Return the [x, y] coordinate for the center point of the cell that contains the specified text.  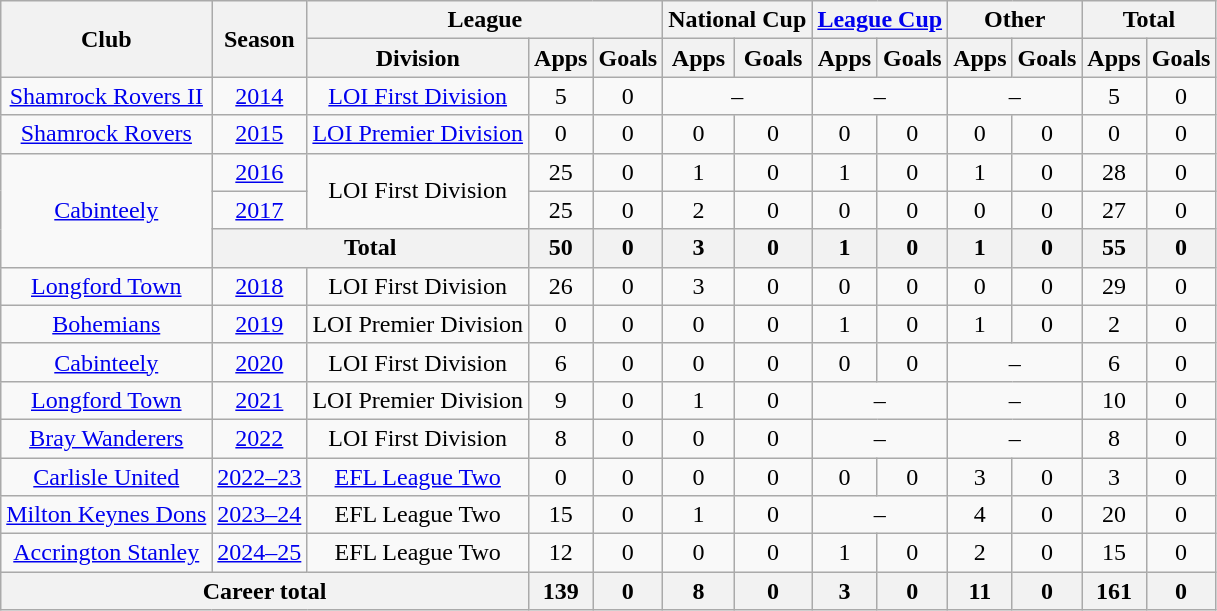
4 [980, 515]
Bohemians [106, 324]
10 [1114, 400]
2017 [260, 210]
2018 [260, 286]
2020 [260, 362]
55 [1114, 248]
Accrington Stanley [106, 553]
50 [561, 248]
Other [1015, 20]
29 [1114, 286]
20 [1114, 515]
2015 [260, 134]
Carlisle United [106, 477]
League Cup [880, 20]
2022 [260, 438]
2021 [260, 400]
Division [418, 58]
Career total [265, 591]
2024–25 [260, 553]
2016 [260, 172]
11 [980, 591]
27 [1114, 210]
Shamrock Rovers [106, 134]
139 [561, 591]
2019 [260, 324]
9 [561, 400]
Bray Wanderers [106, 438]
Milton Keynes Dons [106, 515]
2022–23 [260, 477]
2023–24 [260, 515]
26 [561, 286]
League [485, 20]
161 [1114, 591]
Season [260, 39]
12 [561, 553]
National Cup [738, 20]
Club [106, 39]
28 [1114, 172]
2014 [260, 96]
Shamrock Rovers II [106, 96]
